Search for the cell housing the specified text and yield its [x, y] center coordinate. 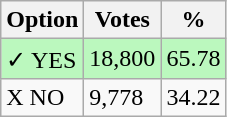
X NO [42, 97]
% [194, 20]
34.22 [194, 97]
Votes [122, 20]
✓ YES [42, 59]
Option [42, 20]
9,778 [122, 97]
18,800 [122, 59]
65.78 [194, 59]
